Scan for the cell matching the given text and deliver its (X, Y) coordinate at center. 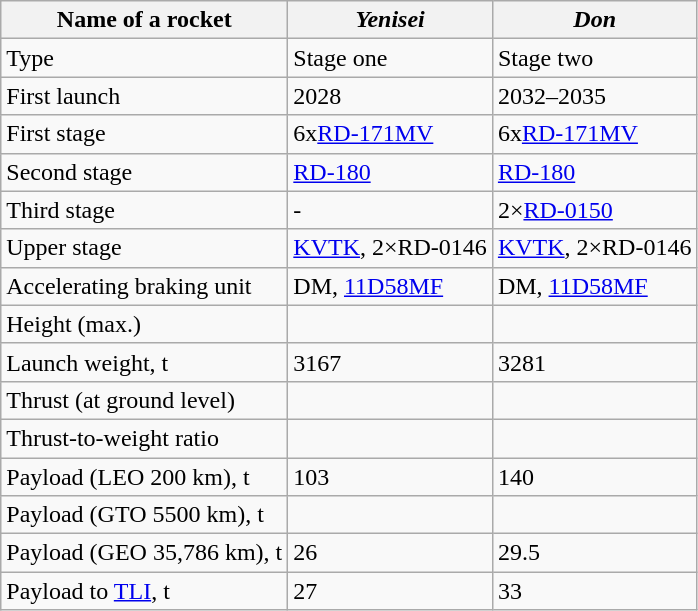
Don (594, 20)
27 (390, 591)
3281 (594, 362)
- (390, 210)
Yenisei (390, 20)
Launch weight, t (144, 362)
Payload (LEO 200 km), t (144, 477)
Height (max.) (144, 324)
Third stage (144, 210)
Stage two (594, 58)
103 (390, 477)
Payload (GEO 35,786 km), t (144, 553)
2032–2035 (594, 96)
29.5 (594, 553)
Payload (GTO 5500 km), t (144, 515)
26 (390, 553)
Second stage (144, 172)
140 (594, 477)
Type (144, 58)
33 (594, 591)
Thrust-to-weight ratio (144, 438)
First stage (144, 134)
Stage one (390, 58)
2×RD-0150 (594, 210)
Name of a rocket (144, 20)
Upper stage (144, 248)
Payload to TLI, t (144, 591)
3167 (390, 362)
Accelerating braking unit (144, 286)
First launch (144, 96)
2028 (390, 96)
Thrust (at ground level) (144, 400)
